Identify which cell holds the provided text, then report its (x, y) central coordinate. 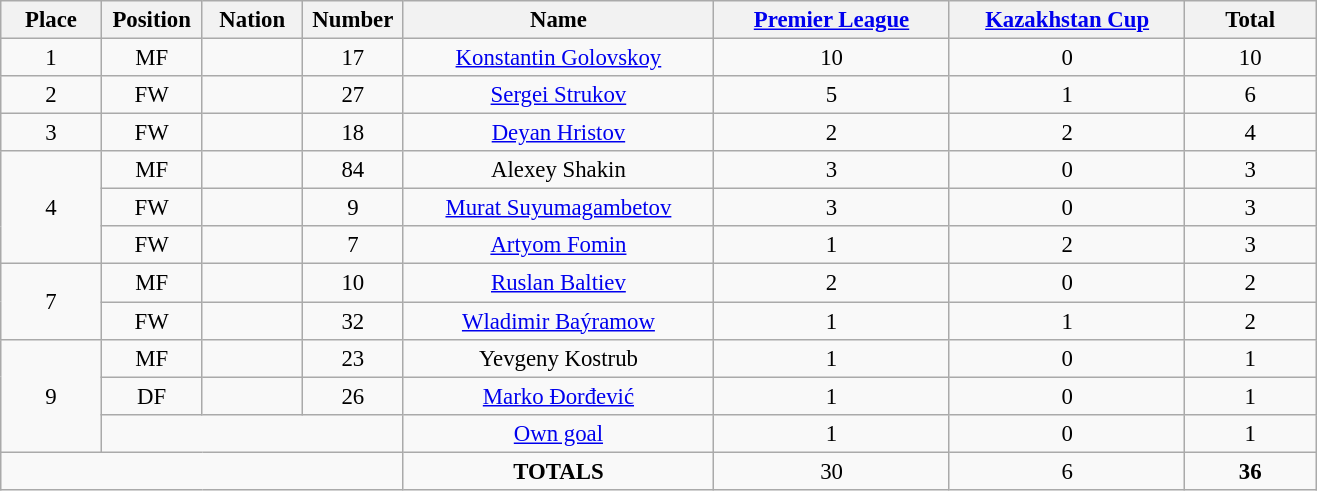
Premier League (832, 20)
Kazakhstan Cup (1067, 20)
Ruslan Baltiev (558, 283)
Konstantin Golovskoy (558, 58)
Total (1250, 20)
Own goal (558, 433)
36 (1250, 471)
5 (832, 95)
Place (52, 20)
23 (354, 358)
Murat Suyumagambetov (558, 208)
DF (152, 396)
Number (354, 20)
26 (354, 396)
17 (354, 58)
TOTALS (558, 471)
30 (832, 471)
Nation (252, 20)
Marko Đorđević (558, 396)
32 (354, 321)
Deyan Hristov (558, 133)
18 (354, 133)
84 (354, 170)
Yevgeny Kostrub (558, 358)
Wladimir Baýramow (558, 321)
Artyom Fomin (558, 245)
Alexey Shakin (558, 170)
27 (354, 95)
Sergei Strukov (558, 95)
Name (558, 20)
Position (152, 20)
